Determine the (X, Y) coordinate at the center of the cell enclosing the given text.  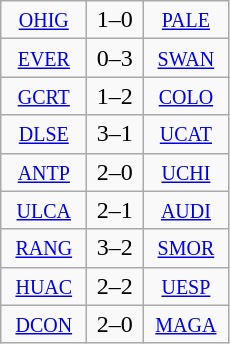
1–2 (115, 96)
UCHI (186, 172)
PALE (186, 20)
0–3 (115, 58)
GCRT (44, 96)
AUDI (186, 210)
UESP (186, 286)
SMOR (186, 248)
3–1 (115, 134)
MAGA (186, 324)
2–1 (115, 210)
COLO (186, 96)
EVER (44, 58)
DLSE (44, 134)
HUAC (44, 286)
RANG (44, 248)
ULCA (44, 210)
DCON (44, 324)
OHIG (44, 20)
3–2 (115, 248)
2–2 (115, 286)
SWAN (186, 58)
UCAT (186, 134)
1–0 (115, 20)
ANTP (44, 172)
